Locate the cell with the specified text and output its [X, Y] center coordinate. 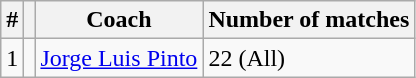
# [12, 20]
22 (All) [309, 58]
Number of matches [309, 20]
Coach [119, 20]
1 [12, 58]
Jorge Luis Pinto [119, 58]
